Return [x, y] of the center of cell containing provided text 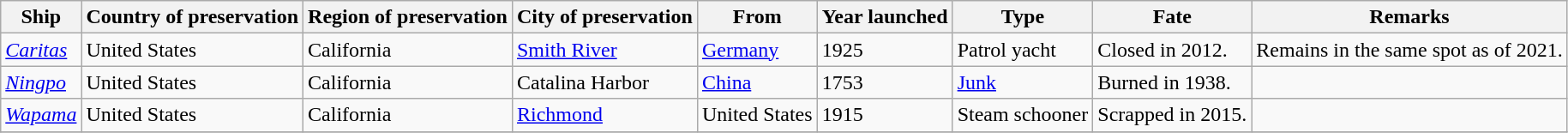
Remarks [1409, 17]
Scrapped in 2015. [1173, 115]
From [757, 17]
1925 [885, 50]
Smith River [604, 50]
China [757, 82]
Ship [41, 17]
Country of preservation [192, 17]
Richmond [604, 115]
Remains in the same spot as of 2021. [1409, 50]
Wapama [41, 115]
Region of preservation [408, 17]
Patrol yacht [1023, 50]
Caritas [41, 50]
1915 [885, 115]
City of preservation [604, 17]
Fate [1173, 17]
Steam schooner [1023, 115]
Germany [757, 50]
Junk [1023, 82]
Year launched [885, 17]
Closed in 2012. [1173, 50]
Catalina Harbor [604, 82]
Burned in 1938. [1173, 82]
Ningpo [41, 82]
Type [1023, 17]
1753 [885, 82]
